Detect which cell encompasses the target text, then output its [x, y] center coordinate. 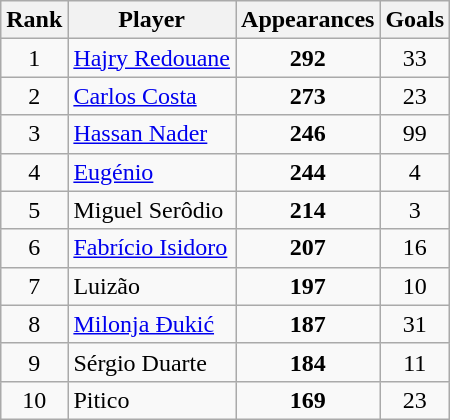
33 [415, 58]
5 [34, 210]
187 [308, 324]
Luizão [152, 286]
2 [34, 96]
169 [308, 400]
9 [34, 362]
1 [34, 58]
11 [415, 362]
8 [34, 324]
292 [308, 58]
Appearances [308, 20]
184 [308, 362]
244 [308, 172]
16 [415, 248]
Goals [415, 20]
246 [308, 134]
Hassan Nader [152, 134]
Carlos Costa [152, 96]
214 [308, 210]
Player [152, 20]
197 [308, 286]
Rank [34, 20]
99 [415, 134]
31 [415, 324]
6 [34, 248]
Sérgio Duarte [152, 362]
Miguel Serôdio [152, 210]
Milonja Đukić [152, 324]
7 [34, 286]
Pitico [152, 400]
273 [308, 96]
Fabrício Isidoro [152, 248]
Eugénio [152, 172]
Hajry Redouane [152, 58]
207 [308, 248]
